Extract the [X, Y] coordinate from the center of the cell holding the provided text.  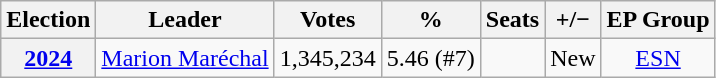
% [430, 20]
Votes [328, 20]
Election [48, 20]
2024 [48, 58]
5.46 (#7) [430, 58]
Seats [512, 20]
1,345,234 [328, 58]
EP Group [658, 20]
Leader [185, 20]
New [573, 58]
Marion Maréchal [185, 58]
ESN [658, 58]
+/− [573, 20]
